Detect which cell encompasses the target text, then output its [X, Y] center coordinate. 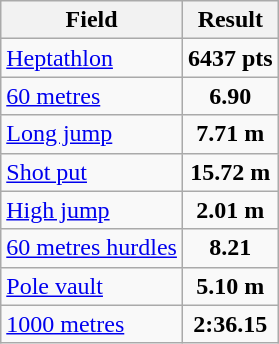
1000 metres [92, 324]
Pole vault [92, 286]
2:36.15 [230, 324]
Long jump [92, 134]
60 metres hurdles [92, 248]
6.90 [230, 96]
Shot put [92, 172]
8.21 [230, 248]
15.72 m [230, 172]
6437 pts [230, 58]
60 metres [92, 96]
Result [230, 20]
2.01 m [230, 210]
5.10 m [230, 286]
High jump [92, 210]
Heptathlon [92, 58]
7.71 m [230, 134]
Field [92, 20]
